Search for the cell housing the specified text and yield its [x, y] center coordinate. 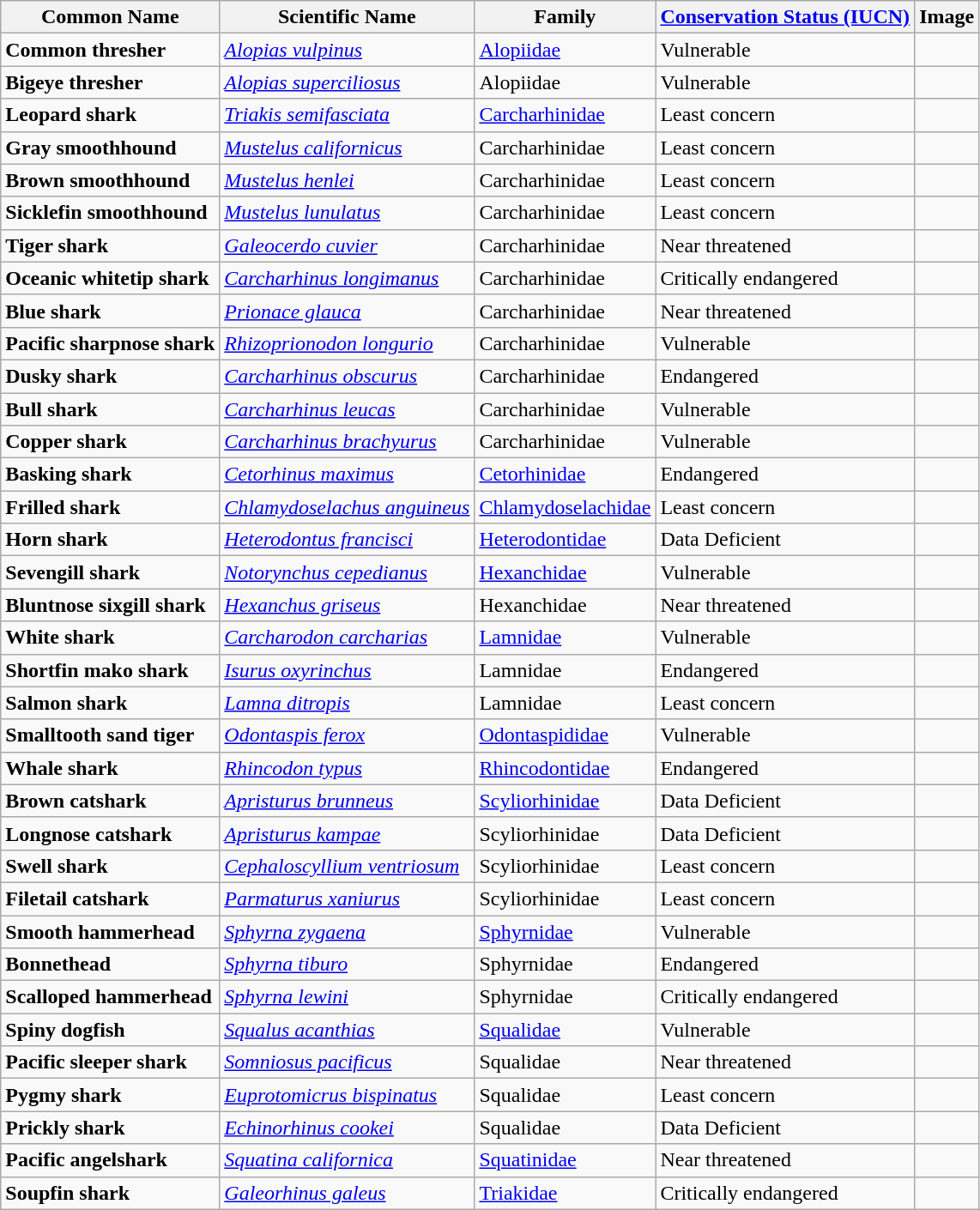
Squalus acanthias [347, 1030]
Notorynchus cepedianus [347, 572]
Chlamydoselachus anguineus [347, 507]
Apristurus brunneus [347, 801]
Bigeye thresher [110, 82]
Lamna ditropis [347, 703]
Whale shark [110, 768]
Euprotomicrus bispinatus [347, 1095]
Mustelus henlei [347, 180]
Carcharodon carcharias [347, 638]
Odontaspididae [565, 735]
Isurus oxyrinchus [347, 670]
Alopias superciliosus [347, 82]
Family [565, 17]
White shark [110, 638]
Sphyrna tiburo [347, 965]
Squatina californica [347, 1160]
Parmaturus xaniurus [347, 898]
Sevengill shark [110, 572]
Galeorhinus galeus [347, 1193]
Cetorhinidae [565, 475]
Gray smoothhound [110, 148]
Prionace glauca [347, 311]
Horn shark [110, 540]
Prickly shark [110, 1128]
Bluntnose sixgill shark [110, 605]
Pacific sleeper shark [110, 1062]
Hexanchus griseus [347, 605]
Conservation Status (IUCN) [785, 17]
Brown smoothhound [110, 180]
Copper shark [110, 442]
Scientific Name [347, 17]
Pacific angelshark [110, 1160]
Image [947, 17]
Pygmy shark [110, 1095]
Leopard shark [110, 115]
Odontaspis ferox [347, 735]
Chlamydoselachidae [565, 507]
Heterodontidae [565, 540]
Oceanic whitetip shark [110, 278]
Soupfin shark [110, 1193]
Alopias vulpinus [347, 50]
Sicklefin smoothhound [110, 213]
Filetail catshark [110, 898]
Pacific sharpnose shark [110, 343]
Salmon shark [110, 703]
Carcharhinus longimanus [347, 278]
Tiger shark [110, 245]
Carcharhinus leucas [347, 409]
Carcharhinus obscurus [347, 376]
Rhincodontidae [565, 768]
Apristurus kampae [347, 833]
Galeocerdo cuvier [347, 245]
Mustelus lunulatus [347, 213]
Somniosus pacificus [347, 1062]
Cetorhinus maximus [347, 475]
Longnose catshark [110, 833]
Squatinidae [565, 1160]
Common Name [110, 17]
Mustelus californicus [347, 148]
Blue shark [110, 311]
Brown catshark [110, 801]
Basking shark [110, 475]
Bonnethead [110, 965]
Scalloped hammerhead [110, 997]
Bull shark [110, 409]
Smalltooth sand tiger [110, 735]
Echinorhinus cookei [347, 1128]
Sphyrna lewini [347, 997]
Heterodontus francisci [347, 540]
Rhincodon typus [347, 768]
Carcharhinus brachyurus [347, 442]
Swell shark [110, 866]
Sphyrna zygaena [347, 931]
Shortfin mako shark [110, 670]
Frilled shark [110, 507]
Cephaloscyllium ventriosum [347, 866]
Rhizoprionodon longurio [347, 343]
Triakidae [565, 1193]
Spiny dogfish [110, 1030]
Common thresher [110, 50]
Smooth hammerhead [110, 931]
Dusky shark [110, 376]
Triakis semifasciata [347, 115]
